Scan for the cell matching the given text and deliver its [x, y] coordinate at center. 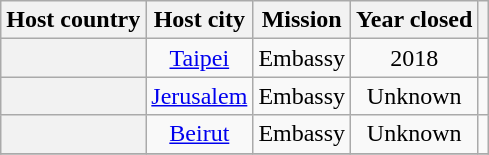
Host country [74, 20]
Jerusalem [200, 96]
Year closed [414, 20]
Host city [200, 20]
2018 [414, 58]
Mission [302, 20]
Beirut [200, 134]
Taipei [200, 58]
